Pinpoint the cell where the given text exists, returning its (X, Y) midpoint coordinate. 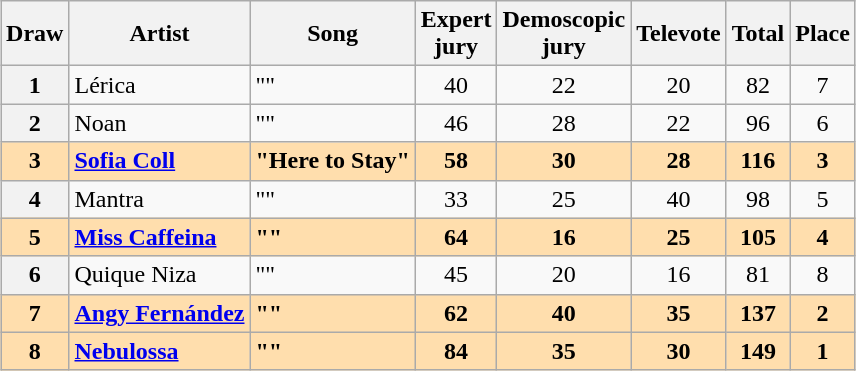
Nebulossa (160, 351)
Expertjury (456, 34)
Noan (160, 123)
46 (456, 123)
Angy Fernández (160, 313)
Place (823, 34)
Sofia Coll (160, 161)
98 (758, 199)
62 (456, 313)
Miss Caffeina (160, 237)
149 (758, 351)
Draw (35, 34)
Song (332, 34)
Total (758, 34)
Televote (678, 34)
81 (758, 275)
Artist (160, 34)
Mantra (160, 199)
96 (758, 123)
116 (758, 161)
45 (456, 275)
137 (758, 313)
64 (456, 237)
105 (758, 237)
Demoscopicjury (564, 34)
82 (758, 85)
"Here to Stay" (332, 161)
Quique Niza (160, 275)
Lérica (160, 85)
84 (456, 351)
33 (456, 199)
58 (456, 161)
